Capture the cell that displays the provided text and extract its (x, y) central coordinate. 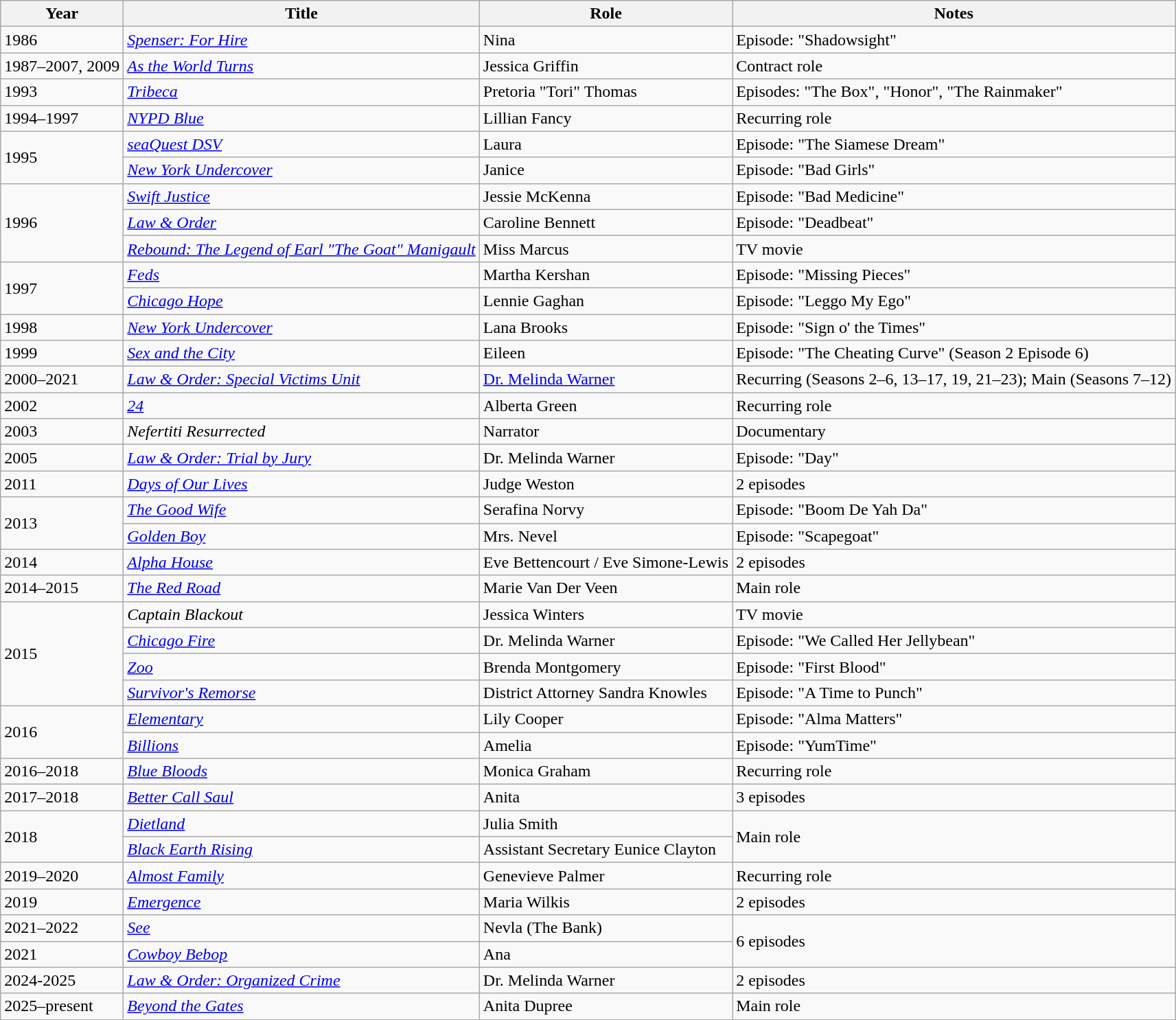
Episode: "Sign o' the Times" (954, 327)
Chicago Fire (302, 640)
1994–1997 (62, 118)
Notes (954, 14)
Assistant Secretary Eunice Clayton (606, 850)
Jessie McKenna (606, 196)
2017–2018 (62, 798)
Episode: "A Time to Punch" (954, 693)
Documentary (954, 432)
1995 (62, 157)
Lana Brooks (606, 327)
Anita (606, 798)
Beyond the Gates (302, 1006)
2014 (62, 562)
Serafina Norvy (606, 510)
Janice (606, 170)
Nevla (The Bank) (606, 928)
Mrs. Nevel (606, 536)
As the World Turns (302, 66)
Episode: "Alma Matters" (954, 719)
2011 (62, 484)
Billions (302, 745)
2019–2020 (62, 876)
2016–2018 (62, 772)
2021–2022 (62, 928)
Rebound: The Legend of Earl "The Goat" Manigault (302, 248)
2016 (62, 732)
Alberta Green (606, 406)
Pretoria "Tori" Thomas (606, 92)
2014–2015 (62, 588)
Alpha House (302, 562)
Anita Dupree (606, 1006)
2025–present (62, 1006)
Amelia (606, 745)
Law & Order (302, 222)
Law & Order: Organized Crime (302, 980)
Monica Graham (606, 772)
Cowboy Bebop (302, 954)
Episode: "We Called Her Jellybean" (954, 640)
Eve Bettencourt / Eve Simone-Lewis (606, 562)
Emergence (302, 902)
Episodes: "The Box", "Honor", "The Rainmaker" (954, 92)
seaQuest DSV (302, 144)
2021 (62, 954)
2024-2025 (62, 980)
Spenser: For Hire (302, 40)
2019 (62, 902)
Sex and the City (302, 353)
Lennie Gaghan (606, 301)
2003 (62, 432)
Caroline Bennett (606, 222)
Episode: "Missing Pieces" (954, 275)
Episode: "Day" (954, 458)
Jessica Winters (606, 614)
Martha Kershan (606, 275)
Better Call Saul (302, 798)
Almost Family (302, 876)
1999 (62, 353)
Laura (606, 144)
6 episodes (954, 941)
Episode: "Scapegoat" (954, 536)
Contract role (954, 66)
Lily Cooper (606, 719)
Jessica Griffin (606, 66)
3 episodes (954, 798)
2015 (62, 653)
Role (606, 14)
Episode: "Deadbeat" (954, 222)
Narrator (606, 432)
Genevieve Palmer (606, 876)
1986 (62, 40)
1997 (62, 288)
Golden Boy (302, 536)
Law & Order: Special Victims Unit (302, 380)
Black Earth Rising (302, 850)
Captain Blackout (302, 614)
24 (302, 406)
Episode: "Bad Medicine" (954, 196)
Episode: "The Cheating Curve" (Season 2 Episode 6) (954, 353)
Julia Smith (606, 824)
1993 (62, 92)
1998 (62, 327)
Episode: "Boom De Yah Da" (954, 510)
District Attorney Sandra Knowles (606, 693)
Episode: "First Blood" (954, 667)
Ana (606, 954)
Law & Order: Trial by Jury (302, 458)
1987–2007, 2009 (62, 66)
Maria Wilkis (606, 902)
Recurring (Seasons 2–6, 13–17, 19, 21–23); Main (Seasons 7–12) (954, 380)
Episode: "The Siamese Dream" (954, 144)
Marie Van Der Veen (606, 588)
Days of Our Lives (302, 484)
NYPD Blue (302, 118)
Title (302, 14)
See (302, 928)
Survivor's Remorse (302, 693)
2002 (62, 406)
Episode: "Leggo My Ego" (954, 301)
1996 (62, 222)
Brenda Montgomery (606, 667)
2000–2021 (62, 380)
Episode: "YumTime" (954, 745)
Year (62, 14)
Eileen (606, 353)
Dietland (302, 824)
Zoo (302, 667)
Judge Weston (606, 484)
2005 (62, 458)
Nina (606, 40)
Swift Justice (302, 196)
Blue Bloods (302, 772)
The Good Wife (302, 510)
Feds (302, 275)
Miss Marcus (606, 248)
Elementary (302, 719)
Tribeca (302, 92)
2013 (62, 523)
Episode: "Shadowsight" (954, 40)
Episode: "Bad Girls" (954, 170)
Chicago Hope (302, 301)
Nefertiti Resurrected (302, 432)
The Red Road (302, 588)
2018 (62, 837)
Lillian Fancy (606, 118)
